Identify which cell holds the provided text, then report its (X, Y) central coordinate. 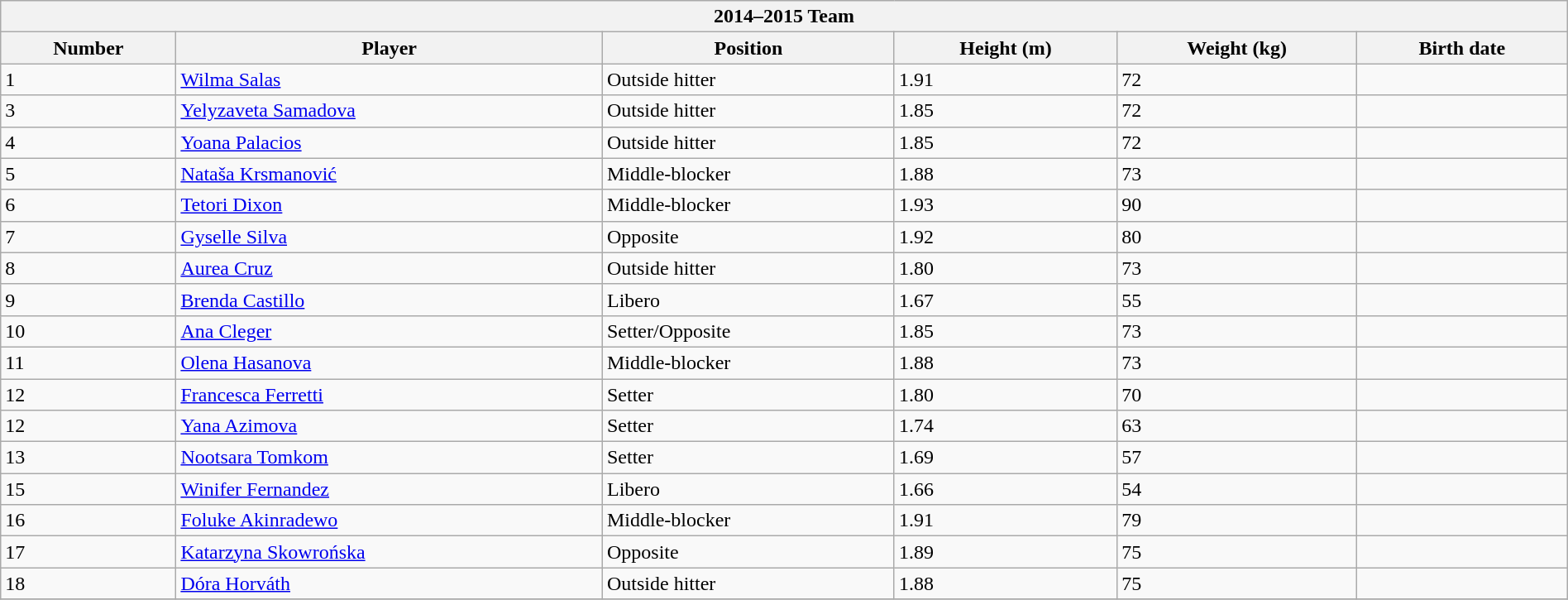
16 (88, 521)
6 (88, 205)
Francesca Ferretti (390, 395)
18 (88, 583)
70 (1237, 395)
Nootsara Tomkom (390, 458)
1.89 (1006, 552)
Olena Hasanova (390, 362)
Yana Azimova (390, 426)
15 (88, 489)
63 (1237, 426)
Wilma Salas (390, 79)
Brenda Castillo (390, 300)
Winifer Fernandez (390, 489)
79 (1237, 521)
1.93 (1006, 205)
4 (88, 142)
Player (390, 48)
7 (88, 237)
2014–2015 Team (784, 17)
13 (88, 458)
Foluke Akinradewo (390, 521)
1 (88, 79)
Aurea Cruz (390, 268)
Yelyzaveta Samadova (390, 111)
1.74 (1006, 426)
1.69 (1006, 458)
Katarzyna Skowrońska (390, 552)
10 (88, 331)
Number (88, 48)
Gyselle Silva (390, 237)
5 (88, 174)
55 (1237, 300)
1.66 (1006, 489)
Dóra Horváth (390, 583)
11 (88, 362)
Setter/Opposite (748, 331)
Birth date (1462, 48)
Weight (kg) (1237, 48)
54 (1237, 489)
3 (88, 111)
1.67 (1006, 300)
Ana Cleger (390, 331)
Tetori Dixon (390, 205)
Yoana Palacios (390, 142)
Nataša Krsmanović (390, 174)
90 (1237, 205)
9 (88, 300)
57 (1237, 458)
80 (1237, 237)
1.92 (1006, 237)
Position (748, 48)
17 (88, 552)
8 (88, 268)
Height (m) (1006, 48)
